Extract the [x, y] coordinate from the center of the cell holding the provided text.  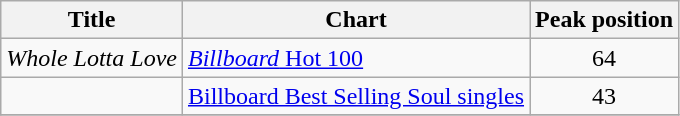
Peak position [604, 20]
Billboard Best Selling Soul singles [356, 96]
Billboard Hot 100 [356, 58]
43 [604, 96]
64 [604, 58]
Whole Lotta Love [92, 58]
Chart [356, 20]
Title [92, 20]
